Identify which cell holds the provided text, then report its (X, Y) central coordinate. 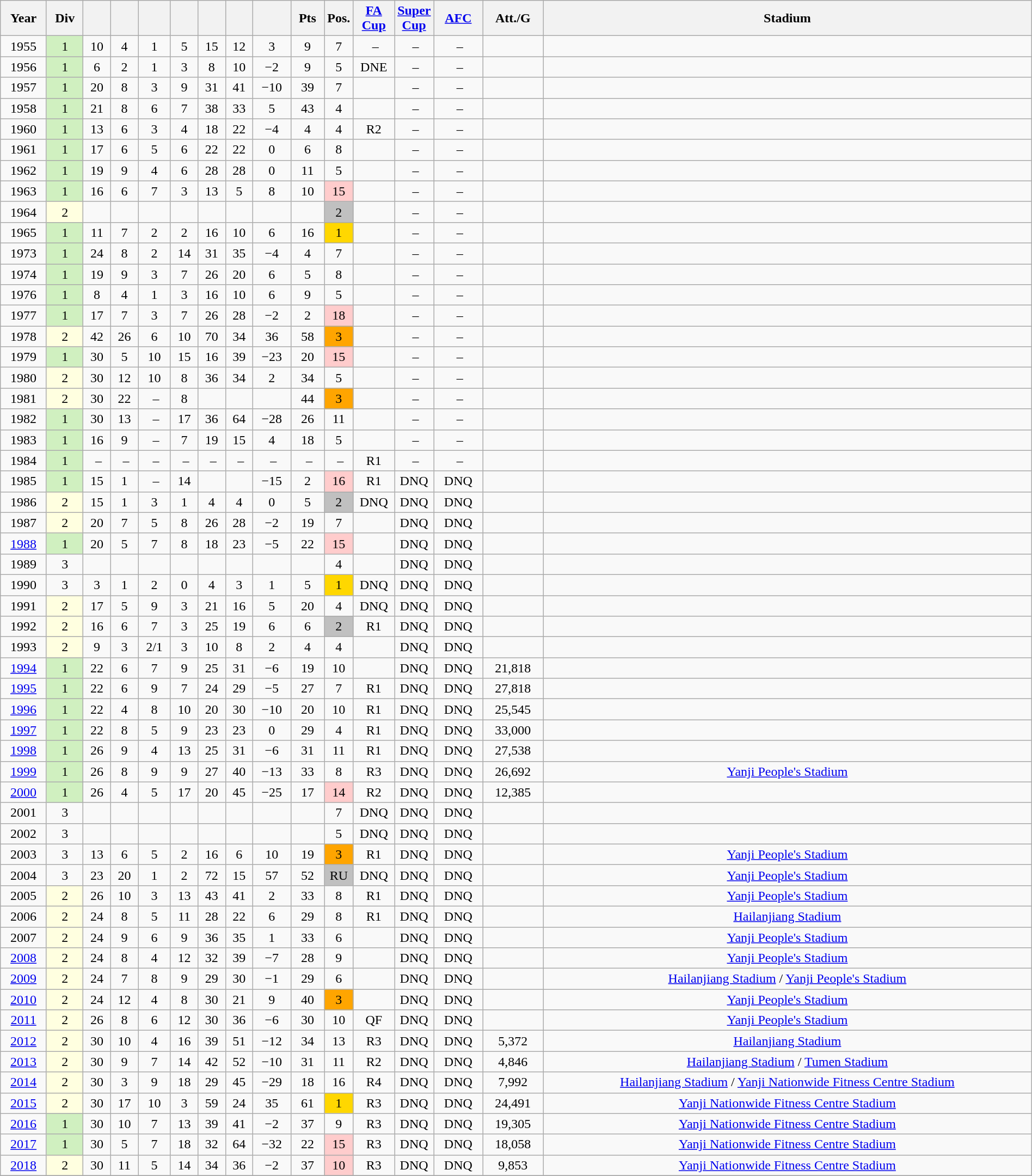
1976 (24, 295)
1956 (24, 67)
AFC (458, 19)
1984 (24, 461)
1996 (24, 709)
1999 (24, 771)
1992 (24, 627)
Att./G (513, 19)
1985 (24, 481)
2007 (24, 937)
5,372 (513, 1041)
2001 (24, 813)
2002 (24, 834)
1990 (24, 585)
Pos. (339, 19)
Year (24, 19)
1981 (24, 399)
2008 (24, 958)
7,992 (513, 1082)
1974 (24, 274)
2/1 (155, 647)
Div (65, 19)
1995 (24, 689)
61 (308, 1103)
1986 (24, 502)
1998 (24, 751)
2003 (24, 854)
1965 (24, 232)
−25 (272, 792)
19,305 (513, 1124)
1958 (24, 108)
Super Cup (414, 19)
1978 (24, 336)
2010 (24, 1000)
Pts (308, 19)
2012 (24, 1041)
−32 (272, 1144)
9,853 (513, 1165)
44 (308, 399)
1961 (24, 150)
−23 (272, 357)
1963 (24, 191)
R4 (374, 1082)
−1 (272, 979)
2018 (24, 1165)
1980 (24, 378)
FA Cup (374, 19)
1997 (24, 730)
−15 (272, 481)
2009 (24, 979)
59 (212, 1103)
Stadium (788, 19)
26,692 (513, 771)
1982 (24, 419)
1991 (24, 606)
25,545 (513, 709)
2015 (24, 1103)
4,846 (513, 1062)
27,538 (513, 751)
24,491 (513, 1103)
−28 (272, 419)
1987 (24, 523)
72 (212, 875)
2005 (24, 896)
58 (308, 336)
QF (374, 1020)
33,000 (513, 730)
−12 (272, 1041)
−7 (272, 958)
18,058 (513, 1144)
2011 (24, 1020)
1964 (24, 212)
70 (212, 336)
1993 (24, 647)
1962 (24, 170)
1988 (24, 543)
2000 (24, 792)
2016 (24, 1124)
2013 (24, 1062)
RU (339, 875)
21,818 (513, 668)
1973 (24, 253)
27,818 (513, 689)
57 (272, 875)
Hailanjiang Stadium / Tumen Stadium (788, 1062)
Hailanjiang Stadium / Yanji People's Stadium (788, 979)
2014 (24, 1082)
Hailanjiang Stadium / Yanji Nationwide Fitness Centre Stadium (788, 1082)
12,385 (513, 792)
1957 (24, 88)
1989 (24, 564)
2006 (24, 916)
1979 (24, 357)
1983 (24, 440)
1994 (24, 668)
51 (239, 1041)
−13 (272, 771)
DNE (374, 67)
2004 (24, 875)
1955 (24, 46)
−29 (272, 1082)
1977 (24, 316)
38 (212, 108)
2017 (24, 1144)
1960 (24, 129)
